For the text-containing cell, return its midpoint in (X, Y) coordinate format. 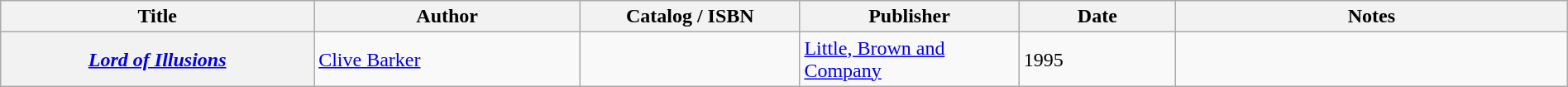
Lord of Illusions (157, 60)
Title (157, 17)
Little, Brown and Company (910, 60)
Date (1097, 17)
Clive Barker (447, 60)
Publisher (910, 17)
Notes (1372, 17)
Catalog / ISBN (690, 17)
1995 (1097, 60)
Author (447, 17)
